Find where the given text appears and provide that cell's center as [x, y] coordinate. 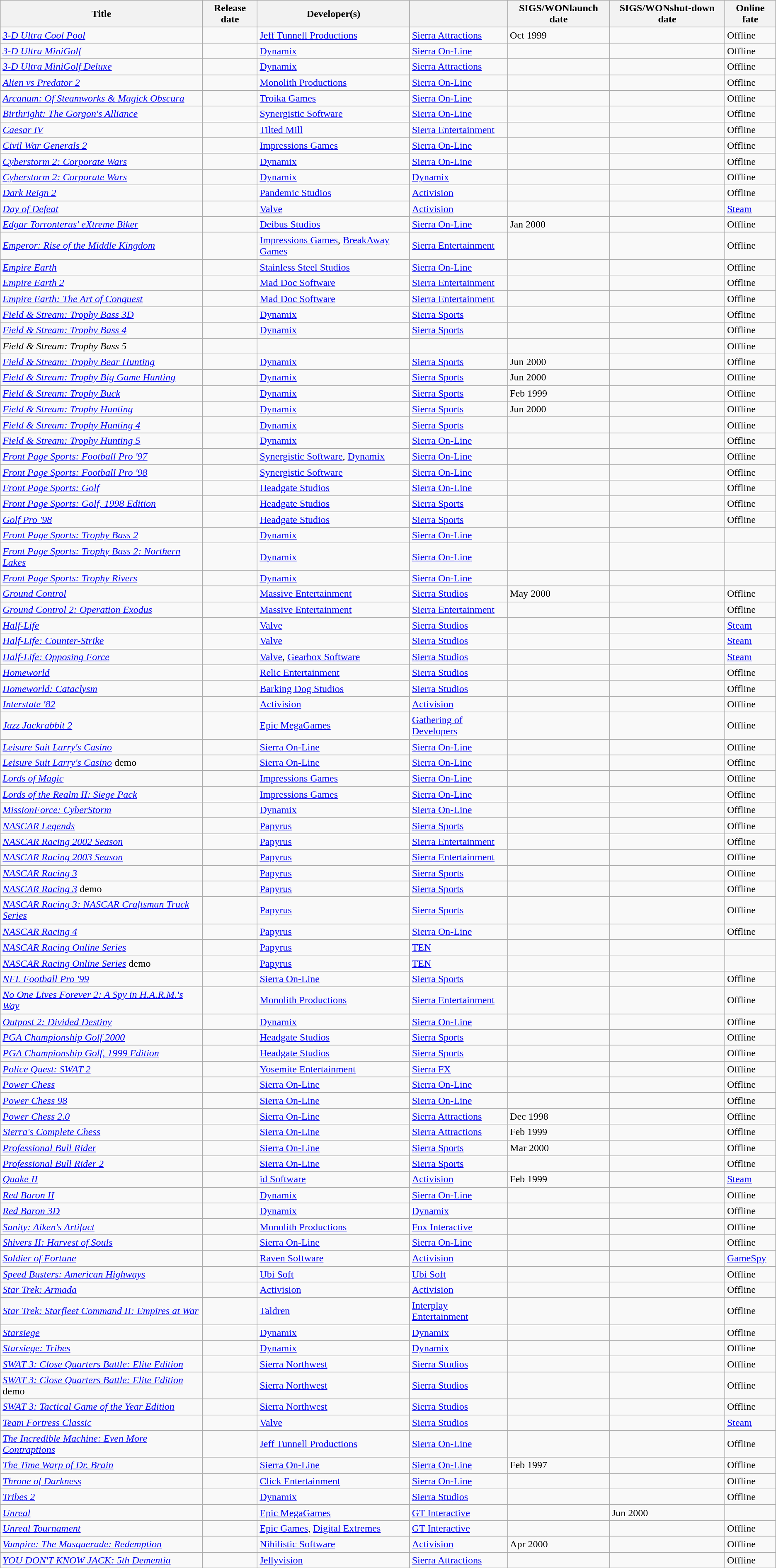
Empire Earth 2 [102, 283]
Click Entertainment [333, 1481]
NASCAR Racing 3: NASCAR Craftsman Truck Series [102, 910]
Dec 1998 [559, 1116]
Front Page Sports: Trophy Bass 2 [102, 535]
Field & Stream: Trophy Hunting 5 [102, 440]
Power Chess 98 [102, 1101]
Caesar IV [102, 130]
Tilted Mill [333, 130]
Birthright: The Gorgon's Alliance [102, 114]
Deibus Studios [333, 225]
Leisure Suit Larry's Casino demo [102, 763]
Nihilistic Software [333, 1544]
Taldren [333, 1311]
Barking Dog Studios [333, 688]
Ground Control [102, 594]
Police Quest: SWAT 2 [102, 1069]
Speed Busters: American Highways [102, 1274]
Sanity: Aiken's Artifact [102, 1227]
The Time Warp of Dr. Brain [102, 1465]
Feb 1997 [559, 1465]
GameSpy [750, 1258]
Professional Bull Rider 2 [102, 1164]
YOU DON'T KNOW JACK: 5th Dementia [102, 1560]
NASCAR Racing 4 [102, 932]
Red Baron II [102, 1195]
Fox Interactive [458, 1227]
Oct 1999 [559, 35]
id Software [333, 1179]
Front Page Sports: Golf [102, 488]
Throne of Darkness [102, 1481]
Unreal [102, 1512]
SWAT 3: Close Quarters Battle: Elite Edition [102, 1364]
Pandemic Studios [333, 193]
Dark Reign 2 [102, 193]
Front Page Sports: Trophy Rivers [102, 578]
Starsiege: Tribes [102, 1348]
Homeworld: Cataclysm [102, 688]
The Incredible Machine: Even More Contraptions [102, 1444]
Half-Life [102, 625]
NASCAR Racing 3 demo [102, 889]
Civil War Generals 2 [102, 145]
Release date [230, 14]
Emperor: Rise of the Middle Kingdom [102, 246]
Interstate '82 [102, 704]
Field & Stream: Trophy Bass 4 [102, 330]
Day of Defeat [102, 208]
Raven Software [333, 1258]
Field & Stream: Trophy Bass 5 [102, 346]
Field & Stream: Trophy Hunting 4 [102, 425]
Empire Earth: The Art of Conquest [102, 299]
Stainless Steel Studios [333, 267]
Front Page Sports: Trophy Bass 2: Northern Lakes [102, 557]
3-D Ultra MiniGolf Deluxe [102, 67]
NFL Football Pro '99 [102, 979]
Jazz Jackrabbit 2 [102, 725]
Professional Bull Rider [102, 1148]
Team Fortress Classic [102, 1423]
Title [102, 14]
Front Page Sports: Football Pro '98 [102, 472]
Leisure Suit Larry's Casino [102, 747]
SIGS/WONlaunch date [559, 14]
3-D Ultra MiniGolf [102, 51]
Synergistic Software, Dynamix [333, 456]
Jellyvision [333, 1560]
NASCAR Legends [102, 826]
Field & Stream: Trophy Bear Hunting [102, 362]
Golf Pro '98 [102, 520]
Homeworld [102, 673]
Ground Control 2: Operation Exodus [102, 610]
Sierra FX [458, 1069]
Empire Earth [102, 267]
PGA Championship Golf, 1999 Edition [102, 1053]
MissionForce: CyberStorm [102, 810]
PGA Championship Golf 2000 [102, 1038]
Half-Life: Counter-Strike [102, 641]
Epic Games, Digital Extremes [333, 1528]
Alien vs Predator 2 [102, 82]
Yosemite Entertainment [333, 1069]
No One Lives Forever 2: A Spy in H.A.R.M.'s Way [102, 1000]
Power Chess 2.0 [102, 1116]
Edgar Torronteras' eXtreme Biker [102, 225]
NASCAR Racing Online Series demo [102, 963]
Gathering of Developers [458, 725]
Jan 2000 [559, 225]
Field & Stream: Trophy Hunting [102, 409]
Valve, Gearbox Software [333, 657]
Lords of Magic [102, 779]
NASCAR Racing 2003 Season [102, 857]
Quake II [102, 1179]
Field & Stream: Trophy Big Game Hunting [102, 377]
Shivers II: Harvest of Souls [102, 1242]
Troika Games [333, 98]
3-D Ultra Cool Pool [102, 35]
Lords of the Realm II: Siege Pack [102, 794]
Outpost 2: Divided Destiny [102, 1021]
May 2000 [559, 594]
Front Page Sports: Golf, 1998 Edition [102, 504]
NASCAR Racing 3 [102, 873]
Field & Stream: Trophy Buck [102, 393]
SWAT 3: Close Quarters Battle: Elite Edition demo [102, 1386]
Interplay Entertainment [458, 1311]
Star Trek: Armada [102, 1290]
NASCAR Racing 2002 Season [102, 842]
Tribes 2 [102, 1497]
Front Page Sports: Football Pro '97 [102, 456]
Red Baron 3D [102, 1211]
Starsiege [102, 1333]
Sierra's Complete Chess [102, 1132]
Unreal Tournament [102, 1528]
Soldier of Fortune [102, 1258]
Half-Life: Opposing Force [102, 657]
Vampire: The Masquerade: Redemption [102, 1544]
Online fate [750, 14]
Relic Entertainment [333, 673]
NASCAR Racing Online Series [102, 947]
SIGS/WONshut-down date [667, 14]
SWAT 3: Tactical Game of the Year Edition [102, 1407]
Mar 2000 [559, 1148]
Field & Stream: Trophy Bass 3D [102, 315]
Apr 2000 [559, 1544]
Arcanum: Of Steamworks & Magick Obscura [102, 98]
Star Trek: Starfleet Command II: Empires at War [102, 1311]
Power Chess [102, 1085]
Developer(s) [333, 14]
Impressions Games, BreakAway Games [333, 246]
